Search for the cell housing the specified text and yield its (X, Y) center coordinate. 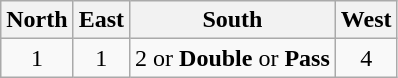
West (366, 20)
East (101, 20)
2 or Double or Pass (233, 58)
4 (366, 58)
North (37, 20)
South (233, 20)
